Determine the [x, y] coordinate at the center of the cell enclosing the given text.  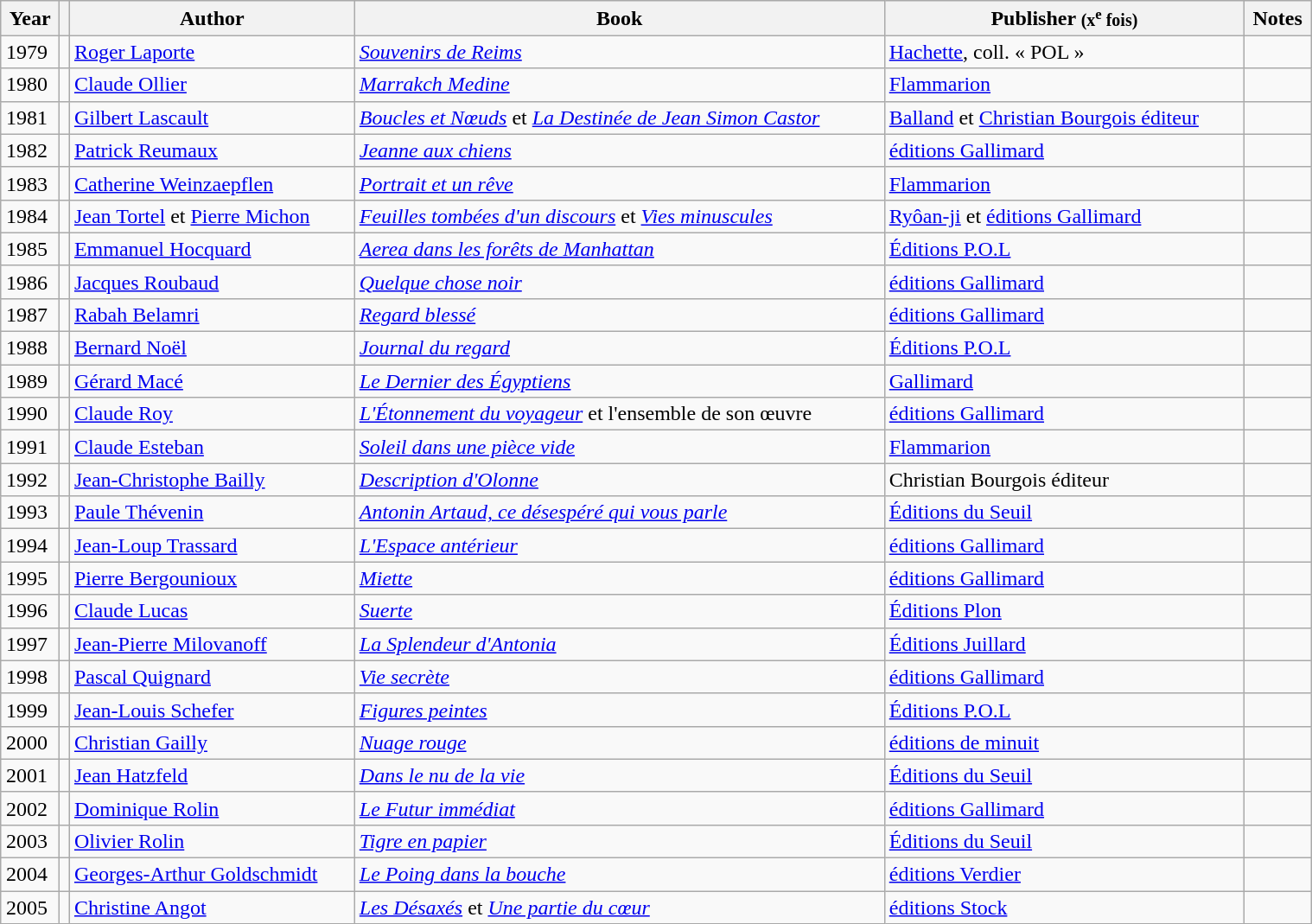
Gilbert Lascault [212, 118]
Paule Thévenin [212, 513]
Le Dernier des Égyptiens [619, 381]
Patrick Reumaux [212, 150]
Dominique Rolin [212, 808]
Le Poing dans la bouche [619, 875]
1999 [29, 710]
Olivier Rolin [212, 841]
1985 [29, 249]
1981 [29, 118]
Catherine Weinzaepflen [212, 183]
Vie secrète [619, 677]
2000 [29, 742]
1998 [29, 677]
Jean Hatzfeld [212, 775]
1990 [29, 414]
Author [212, 18]
éditions de minuit [1064, 742]
2002 [29, 808]
Éditions Juillard [1064, 644]
Jean-Loup Trassard [212, 545]
Georges-Arthur Goldschmidt [212, 875]
2004 [29, 875]
1989 [29, 381]
1988 [29, 348]
1982 [29, 150]
Nuage rouge [619, 742]
Year [29, 18]
Claude Ollier [212, 85]
Notes [1277, 18]
Tigre en papier [619, 841]
1991 [29, 447]
Hachette, coll. « POL » [1064, 52]
1995 [29, 578]
Claude Roy [212, 414]
Figures peintes [619, 710]
1979 [29, 52]
La Splendeur d'Antonia [619, 644]
éditions Stock [1064, 908]
Pierre Bergounioux [212, 578]
Marrakch Medine [619, 85]
Le Futur immédiat [619, 808]
Jean-Christophe Bailly [212, 480]
1984 [29, 216]
1987 [29, 315]
Aerea dans les forêts de Manhattan [619, 249]
Quelque chose noir [619, 282]
Claude Esteban [212, 447]
Boucles et Nœuds et La Destinée de Jean Simon Castor [619, 118]
Jacques Roubaud [212, 282]
1994 [29, 545]
Miette [619, 578]
éditions Verdier [1064, 875]
Rabah Belamri [212, 315]
Book [619, 18]
Regard blessé [619, 315]
1997 [29, 644]
Jeanne aux chiens [619, 150]
Feuilles tombées d'un discours et Vies minuscules [619, 216]
Antonin Artaud, ce désespéré qui vous parle [619, 513]
Emmanuel Hocquard [212, 249]
Gérard Macé [212, 381]
1986 [29, 282]
L'Espace antérieur [619, 545]
2005 [29, 908]
Roger Laporte [212, 52]
Claude Lucas [212, 611]
L'Étonnement du voyageur et l'ensemble de son œuvre [619, 414]
1992 [29, 480]
Pascal Quignard [212, 677]
Dans le nu de la vie [619, 775]
Christine Angot [212, 908]
Souvenirs de Reims [619, 52]
Soleil dans une pièce vide [619, 447]
Jean-Louis Schefer [212, 710]
2001 [29, 775]
Description d'Olonne [619, 480]
Gallimard [1064, 381]
Christian Bourgois éditeur [1064, 480]
Éditions Plon [1064, 611]
2003 [29, 841]
1996 [29, 611]
Les Désaxés et Une partie du cœur [619, 908]
Balland et Christian Bourgois éditeur [1064, 118]
Journal du regard [619, 348]
Publisher (xe fois) [1064, 18]
Jean Tortel et Pierre Michon [212, 216]
1980 [29, 85]
Bernard Noël [212, 348]
Suerte [619, 611]
Portrait et un rêve [619, 183]
Christian Gailly [212, 742]
1983 [29, 183]
Ryôan-ji et éditions Gallimard [1064, 216]
Jean-Pierre Milovanoff [212, 644]
1993 [29, 513]
